Identify which cell holds the provided text, then report its [x, y] central coordinate. 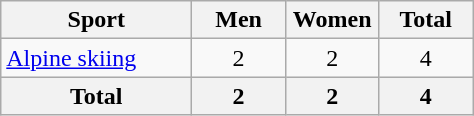
Women [332, 20]
Sport [96, 20]
Alpine skiing [96, 58]
Men [239, 20]
